Pinpoint the cell where the given text exists, returning its (X, Y) midpoint coordinate. 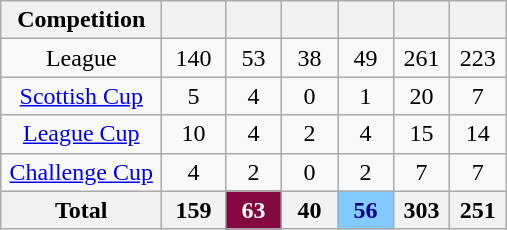
40 (309, 210)
140 (194, 58)
261 (422, 58)
Challenge Cup (82, 172)
63 (253, 210)
223 (478, 58)
14 (478, 134)
Competition (82, 20)
38 (309, 58)
Total (82, 210)
159 (194, 210)
56 (366, 210)
Scottish Cup (82, 96)
20 (422, 96)
1 (366, 96)
53 (253, 58)
League Cup (82, 134)
15 (422, 134)
League (82, 58)
251 (478, 210)
49 (366, 58)
303 (422, 210)
5 (194, 96)
10 (194, 134)
